From the cell containing the given text, extract its center point as (x, y) coordinate. 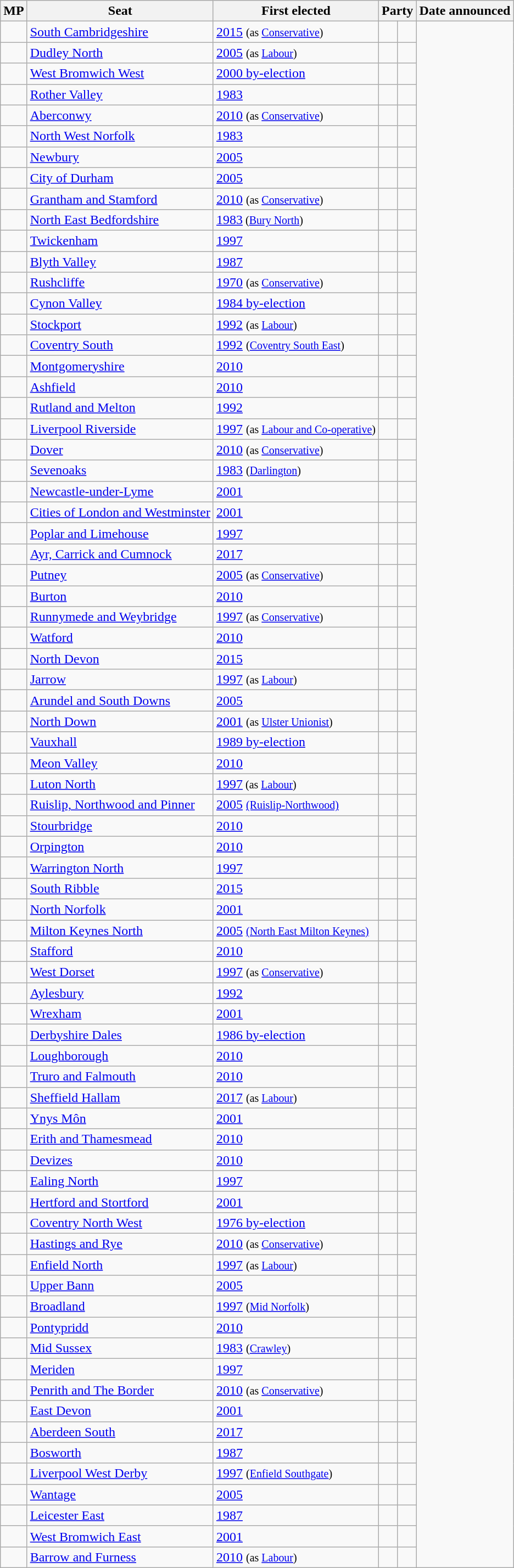
1983 (Darlington) (295, 471)
Luton North (120, 784)
Hastings and Rye (120, 1244)
South Cambridgeshire (120, 32)
Coventry South (120, 345)
2010 (as Labour) (295, 1557)
City of Durham (120, 178)
Orpington (120, 847)
Rother Valley (120, 94)
2005 (as Labour) (295, 53)
1970 (as Conservative) (295, 283)
Seat (120, 11)
Upper Bann (120, 1286)
1984 by-election (295, 304)
East Devon (120, 1411)
Watford (120, 638)
Arundel and South Downs (120, 701)
Aberconwy (120, 115)
Penrith and The Border (120, 1390)
Rutland and Melton (120, 408)
2005 (Ruislip-Northwood) (295, 805)
Twickenham (120, 240)
Loughborough (120, 1056)
Sheffield Hallam (120, 1097)
Dudley North (120, 53)
Newcastle-under-Lyme (120, 491)
Burton (120, 596)
1983 (Crawley) (295, 1348)
Barrow and Furness (120, 1557)
Aberdeen South (120, 1432)
Pontypridd (120, 1328)
Party (397, 11)
Mid Sussex (120, 1348)
Putney (120, 575)
West Dorset (120, 972)
1989 by-election (295, 742)
Newbury (120, 157)
2015 (as Conservative) (295, 32)
2001 (as Ulster Unionist) (295, 721)
2000 by-election (295, 74)
Enfield North (120, 1264)
1983 (Bury North) (295, 220)
Devizes (120, 1160)
1997 (as Labour and Co-operative) (295, 429)
Ruislip, Northwood and Pinner (120, 805)
South Ribble (120, 888)
2005 (as Conservative) (295, 575)
Leicester East (120, 1515)
1992 (as Labour) (295, 324)
First elected (295, 11)
Aylesbury (120, 993)
Stourbridge (120, 826)
West Bromwich West (120, 74)
Meriden (120, 1369)
Vauxhall (120, 742)
Warrington North (120, 867)
Ashfield (120, 387)
Cities of London and Westminster (120, 512)
Liverpool West Derby (120, 1474)
2005 (North East Milton Keynes) (295, 931)
Broadland (120, 1307)
North West Norfolk (120, 136)
Stockport (120, 324)
Stafford (120, 951)
2017 (as Labour) (295, 1097)
West Bromwich East (120, 1536)
1992 (Coventry South East) (295, 345)
Derbyshire Dales (120, 1035)
Grantham and Stamford (120, 199)
1976 by-election (295, 1223)
Rushcliffe (120, 283)
North Devon (120, 659)
Ealing North (120, 1181)
Jarrow (120, 680)
Hertford and Stortford (120, 1202)
Ayr, Carrick and Cumnock (120, 554)
Coventry North West (120, 1223)
Blyth Valley (120, 262)
Meon Valley (120, 763)
1997 (Mid Norfolk) (295, 1307)
North East Bedfordshire (120, 220)
1986 by-election (295, 1035)
Montgomeryshire (120, 366)
1997 (Enfield Southgate) (295, 1474)
Bosworth (120, 1453)
Cynon Valley (120, 304)
MP (14, 11)
Wrexham (120, 1014)
Milton Keynes North (120, 931)
Date announced (465, 11)
Wantage (120, 1494)
North Norfolk (120, 909)
Runnymede and Weybridge (120, 617)
Sevenoaks (120, 471)
Liverpool Riverside (120, 429)
Ynys Môn (120, 1118)
Truro and Falmouth (120, 1077)
Poplar and Limehouse (120, 533)
Erith and Thamesmead (120, 1139)
North Down (120, 721)
Dover (120, 450)
